Search for the cell housing the specified text and yield its [X, Y] center coordinate. 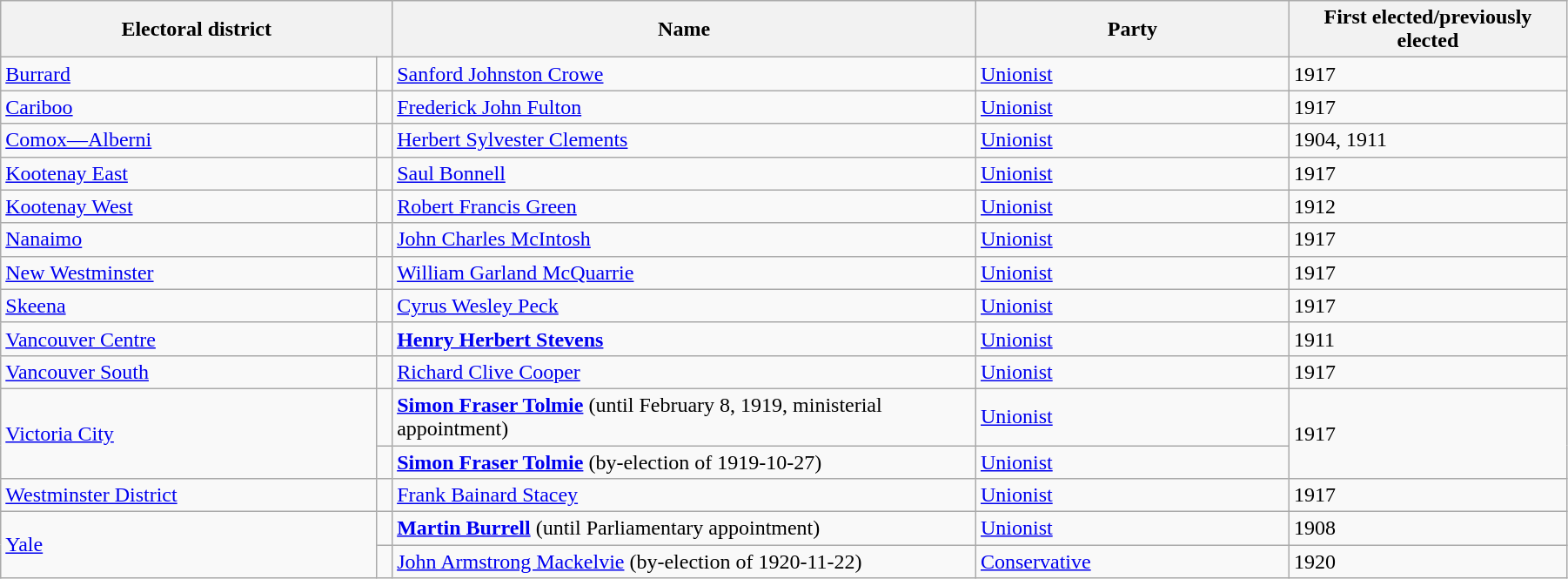
1911 [1427, 339]
Party [1132, 30]
Electoral district [197, 30]
1920 [1427, 562]
Vancouver Centre [189, 339]
William Garland McQuarrie [684, 273]
John Charles McIntosh [684, 239]
1912 [1427, 206]
1908 [1427, 529]
Westminster District [189, 495]
Cyrus Wesley Peck [684, 306]
Martin Burrell (until Parliamentary appointment) [684, 529]
Victoria City [189, 434]
Kootenay East [189, 173]
Sanford Johnston Crowe [684, 74]
Henry Herbert Stevens [684, 339]
1904, 1911 [1427, 140]
Cariboo [189, 107]
Frederick John Fulton [684, 107]
Nanaimo [189, 239]
Richard Clive Cooper [684, 372]
Saul Bonnell [684, 173]
Burrard [189, 74]
Herbert Sylvester Clements [684, 140]
Comox—Alberni [189, 140]
Simon Fraser Tolmie (by-election of 1919-10-27) [684, 462]
Frank Bainard Stacey [684, 495]
New Westminster [189, 273]
First elected/previously elected [1427, 30]
Conservative [1132, 562]
Kootenay West [189, 206]
Vancouver South [189, 372]
John Armstrong Mackelvie (by-election of 1920-11-22) [684, 562]
Name [684, 30]
Skeena [189, 306]
Robert Francis Green [684, 206]
Simon Fraser Tolmie (until February 8, 1919, ministerial appointment) [684, 416]
Yale [189, 545]
